Identify which cell holds the provided text, then report its [X, Y] central coordinate. 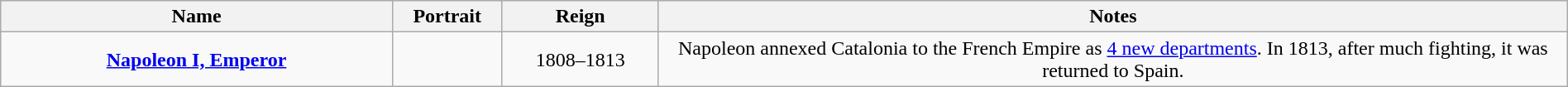
Name [197, 17]
Portrait [447, 17]
Notes [1113, 17]
Napoleon I, Emperor [197, 60]
1808–1813 [581, 60]
Reign [581, 17]
Napoleon annexed Catalonia to the French Empire as 4 new departments. In 1813, after much fighting, it was returned to Spain. [1113, 60]
